Locate the cell with the specified text and output its [x, y] center coordinate. 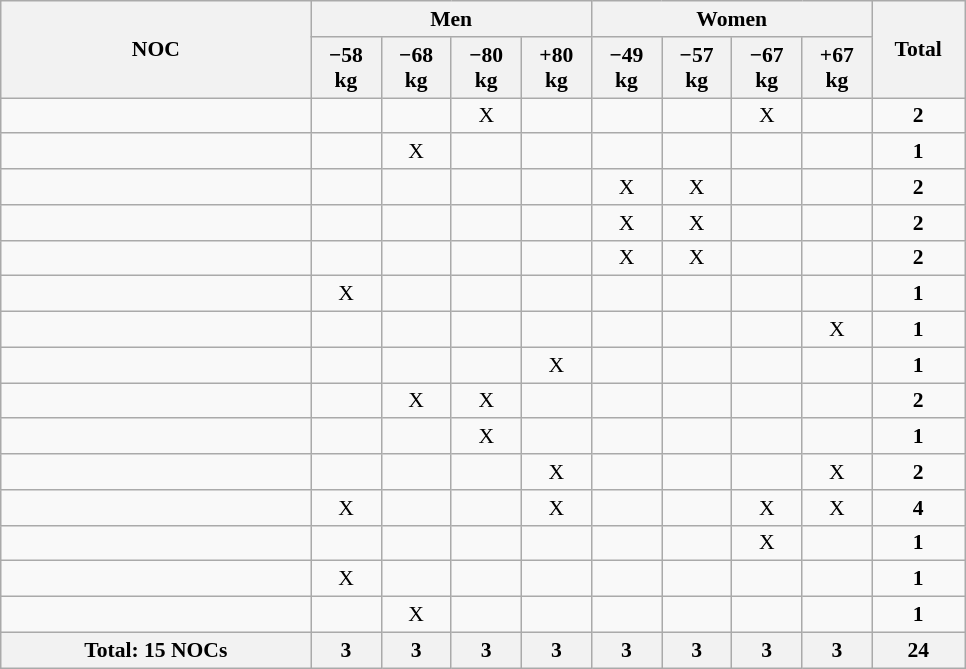
−68 kg [416, 68]
Men [451, 19]
−49 kg [626, 68]
NOC [156, 50]
−80 kg [486, 68]
24 [918, 650]
−58 kg [346, 68]
+80 kg [556, 68]
+67 kg [837, 68]
Total [918, 50]
4 [918, 508]
−67 kg [767, 68]
Women [731, 19]
Total: 15 NOCs [156, 650]
−57 kg [697, 68]
